Identify which cell holds the provided text, then report its [X, Y] central coordinate. 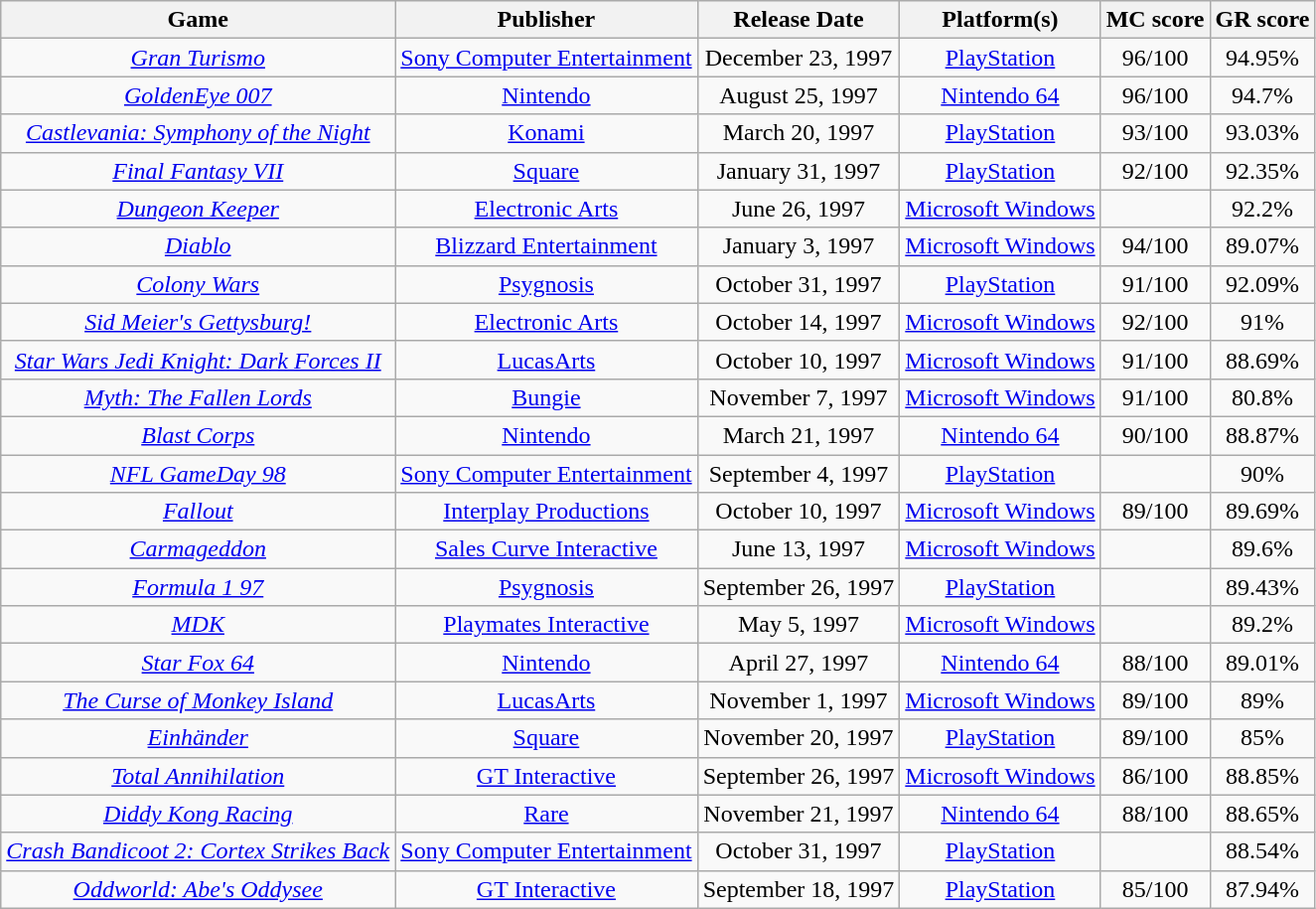
92.2% [1262, 209]
MDK [199, 625]
Gran Turismo [199, 58]
Formula 1 97 [199, 587]
Bungie [546, 397]
89.07% [1262, 246]
88.69% [1262, 360]
September 18, 1997 [799, 889]
Einhänder [199, 738]
May 5, 1997 [799, 625]
March 21, 1997 [799, 435]
Oddworld: Abe's Oddysee [199, 889]
Blizzard Entertainment [546, 246]
Game [199, 20]
Carmageddon [199, 549]
Star Fox 64 [199, 663]
Castlevania: Symphony of the Night [199, 133]
January 3, 1997 [799, 246]
88.87% [1262, 435]
Playmates Interactive [546, 625]
Publisher [546, 20]
Diablo [199, 246]
April 27, 1997 [799, 663]
Blast Corps [199, 435]
June 13, 1997 [799, 549]
Diddy Kong Racing [199, 814]
Crash Bandicoot 2: Cortex Strikes Back [199, 851]
90% [1262, 474]
Dungeon Keeper [199, 209]
89.2% [1262, 625]
October 14, 1997 [799, 322]
91% [1262, 322]
Sid Meier's Gettysburg! [199, 322]
November 20, 1997 [799, 738]
88.65% [1262, 814]
June 26, 1997 [799, 209]
Sales Curve Interactive [546, 549]
85% [1262, 738]
94/100 [1155, 246]
Colony Wars [199, 284]
The Curse of Monkey Island [199, 700]
Konami [546, 133]
Release Date [799, 20]
MC score [1155, 20]
89.69% [1262, 512]
85/100 [1155, 889]
89.6% [1262, 549]
92.35% [1262, 171]
93.03% [1262, 133]
Platform(s) [1000, 20]
Final Fantasy VII [199, 171]
80.8% [1262, 397]
March 20, 1997 [799, 133]
89.43% [1262, 587]
September 4, 1997 [799, 474]
December 23, 1997 [799, 58]
January 31, 1997 [799, 171]
Interplay Productions [546, 512]
GoldenEye 007 [199, 95]
94.7% [1262, 95]
November 7, 1997 [799, 397]
August 25, 1997 [799, 95]
93/100 [1155, 133]
Rare [546, 814]
November 1, 1997 [799, 700]
GR score [1262, 20]
92.09% [1262, 284]
86/100 [1155, 776]
87.94% [1262, 889]
90/100 [1155, 435]
Total Annihilation [199, 776]
Star Wars Jedi Knight: Dark Forces II [199, 360]
94.95% [1262, 58]
88.85% [1262, 776]
November 21, 1997 [799, 814]
89% [1262, 700]
Myth: The Fallen Lords [199, 397]
88.54% [1262, 851]
NFL GameDay 98 [199, 474]
Fallout [199, 512]
89.01% [1262, 663]
